Return (x, y) of the center of cell containing provided text 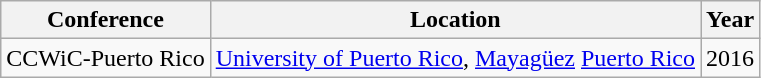
CCWiC-Puerto Rico (106, 58)
Year (730, 20)
Location (455, 20)
University of Puerto Rico, Mayagüez Puerto Rico (455, 58)
Conference (106, 20)
2016 (730, 58)
